For the text-containing cell, return its midpoint in [X, Y] coordinate format. 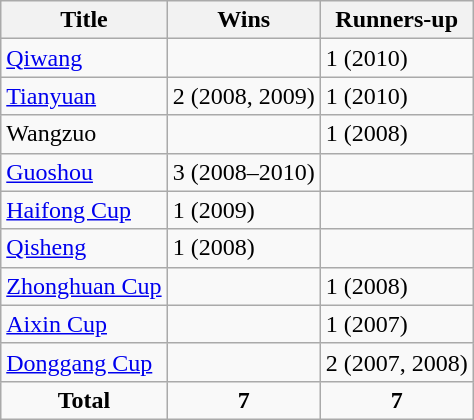
3 (2008–2010) [244, 172]
2 (2007, 2008) [396, 362]
Aixin Cup [84, 324]
Zhonghuan Cup [84, 286]
Wins [244, 20]
1 (2007) [396, 324]
Haifong Cup [84, 210]
Qisheng [84, 248]
Total [84, 400]
Wangzuo [84, 134]
Runners-up [396, 20]
Title [84, 20]
1 (2009) [244, 210]
Donggang Cup [84, 362]
Guoshou [84, 172]
Qiwang [84, 58]
2 (2008, 2009) [244, 96]
Tianyuan [84, 96]
